Find where the given text appears and provide that cell's center as (x, y) coordinate. 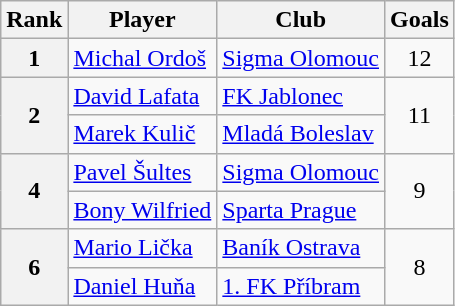
8 (420, 267)
Mario Lička (142, 248)
Pavel Šultes (142, 172)
6 (34, 267)
Daniel Huňa (142, 286)
Club (301, 20)
Marek Kulič (142, 134)
Goals (420, 20)
4 (34, 191)
1 (34, 58)
1. FK Příbram (301, 286)
Rank (34, 20)
11 (420, 115)
David Lafata (142, 96)
12 (420, 58)
Mladá Boleslav (301, 134)
Michal Ordoš (142, 58)
2 (34, 115)
Bony Wilfried (142, 210)
Baník Ostrava (301, 248)
Player (142, 20)
FK Jablonec (301, 96)
9 (420, 191)
Sparta Prague (301, 210)
